For the text-containing cell, return its midpoint in (x, y) coordinate format. 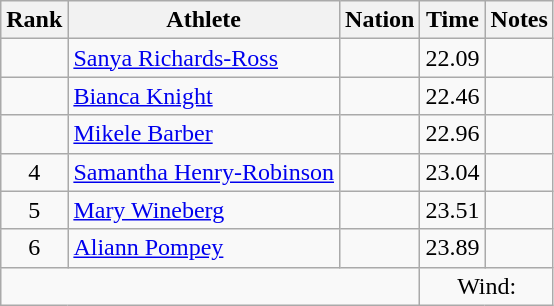
Bianca Knight (204, 96)
Time (452, 20)
Sanya Richards-Ross (204, 58)
22.96 (452, 134)
Aliann Pompey (204, 248)
Athlete (204, 20)
Wind: (486, 286)
22.46 (452, 96)
Samantha Henry-Robinson (204, 172)
Nation (380, 20)
5 (34, 210)
23.04 (452, 172)
Rank (34, 20)
Mary Wineberg (204, 210)
Mikele Barber (204, 134)
23.89 (452, 248)
4 (34, 172)
22.09 (452, 58)
Notes (519, 20)
23.51 (452, 210)
6 (34, 248)
